Pinpoint the cell where the given text exists, returning its (x, y) midpoint coordinate. 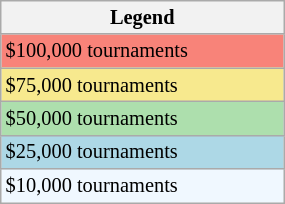
$50,000 tournaments (142, 118)
$100,000 tournaments (142, 51)
Legend (142, 17)
$75,000 tournaments (142, 85)
$25,000 tournaments (142, 152)
$10,000 tournaments (142, 186)
